Capture the cell that displays the provided text and extract its (x, y) central coordinate. 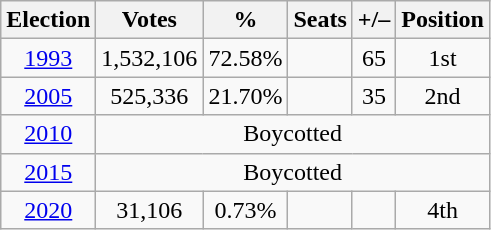
2nd (443, 96)
% (246, 20)
525,336 (150, 96)
1,532,106 (150, 58)
21.70% (246, 96)
35 (374, 96)
31,106 (150, 210)
Seats (320, 20)
Votes (150, 20)
4th (443, 210)
65 (374, 58)
2015 (48, 172)
2020 (48, 210)
+/– (374, 20)
Election (48, 20)
1st (443, 58)
Position (443, 20)
2005 (48, 96)
0.73% (246, 210)
72.58% (246, 58)
2010 (48, 134)
1993 (48, 58)
